Output the (x, y) coordinate of the center of the cell containing the given text.  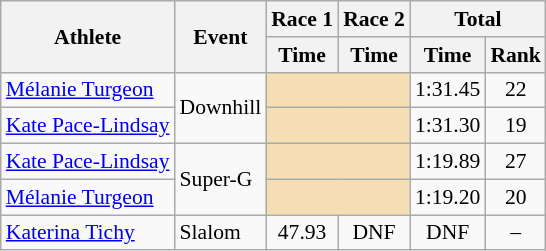
Rank (516, 55)
1:31.30 (448, 126)
Slalom (221, 233)
1:19.89 (448, 162)
Katerina Tichy (88, 233)
Super-G (221, 180)
– (516, 233)
47.93 (302, 233)
Race 2 (374, 19)
Total (478, 19)
19 (516, 126)
Downhill (221, 108)
Race 1 (302, 19)
Event (221, 36)
Athlete (88, 36)
22 (516, 90)
20 (516, 197)
1:31.45 (448, 90)
27 (516, 162)
1:19.20 (448, 197)
